Output the [x, y] coordinate of the center of the cell containing the given text.  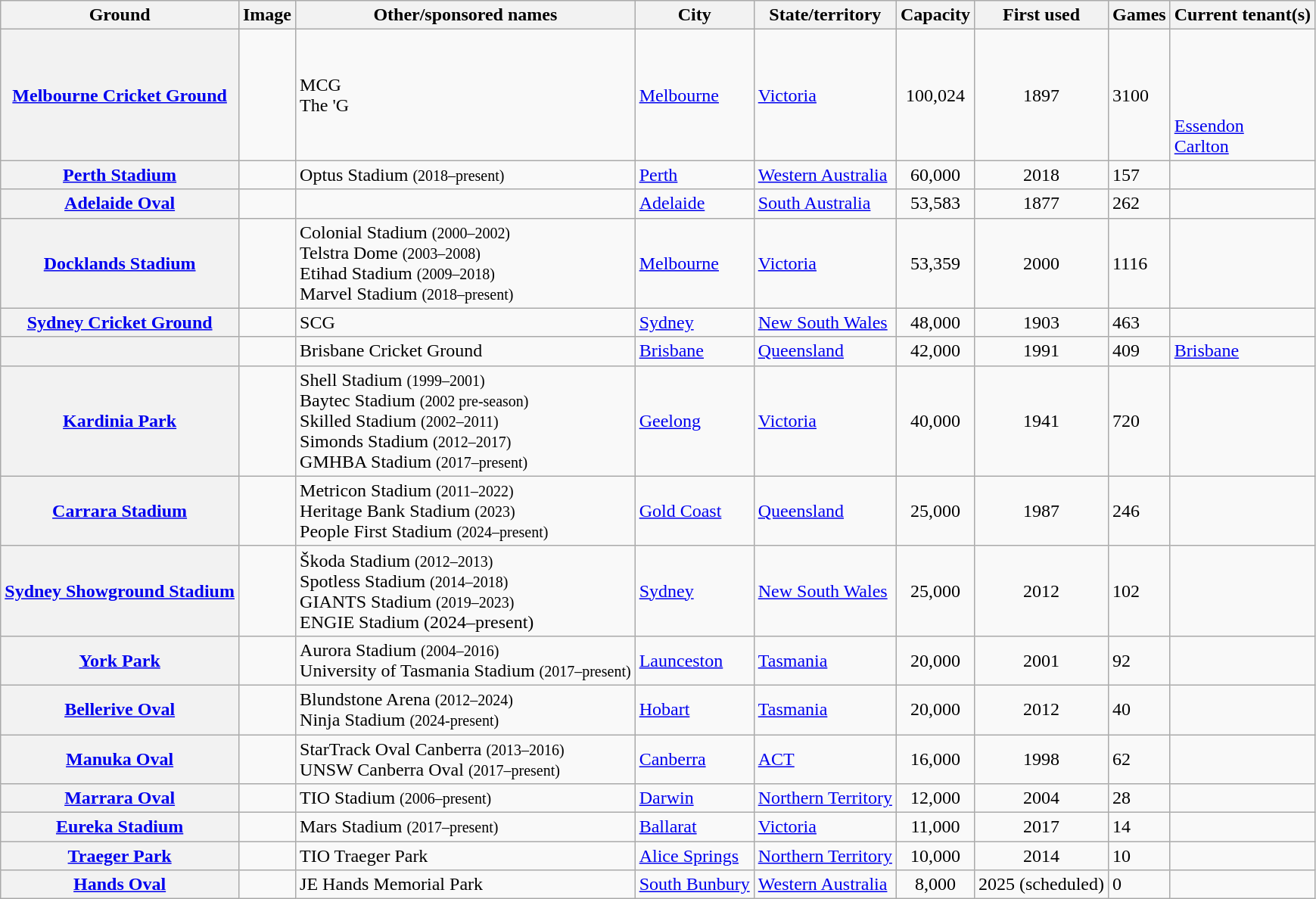
Other/sponsored names [466, 15]
Perth Stadium [120, 175]
Games [1140, 15]
Metricon Stadium (2011–2022) Heritage Bank Stadium (2023) People First Stadium (2024–present) [466, 511]
246 [1140, 511]
40,000 [935, 421]
14 [1140, 827]
Hobart [695, 710]
92 [1140, 660]
53,359 [935, 263]
TIO Traeger Park [466, 856]
10,000 [935, 856]
ACT [825, 758]
Ground [120, 15]
Marrara Oval [120, 798]
Current tenant(s) [1243, 15]
Kardinia Park [120, 421]
1116 [1140, 263]
Geelong [695, 421]
Manuka Oval [120, 758]
2000 [1041, 263]
11,000 [935, 827]
100,024 [935, 95]
Carrara Stadium [120, 511]
262 [1140, 204]
3100 [1140, 95]
Bellerive Oval [120, 710]
South Australia [825, 204]
Škoda Stadium (2012–2013)Spotless Stadium (2014–2018)GIANTS Stadium (2019–2023)ENGIE Stadium (2024–present) [466, 590]
Melbourne Cricket Ground [120, 95]
City [695, 15]
Adelaide Oval [120, 204]
1897 [1041, 95]
StarTrack Oval Canberra (2013–2016) UNSW Canberra Oval (2017–present) [466, 758]
1987 [1041, 511]
0 [1140, 885]
First used [1041, 15]
Launceston [695, 660]
Mars Stadium (2017–present) [466, 827]
10 [1140, 856]
Shell Stadium (1999–2001)Baytec Stadium (2002 pre-season)Skilled Stadium (2002–2011)Simonds Stadium (2012–2017)GMHBA Stadium (2017–present) [466, 421]
Brisbane Cricket Ground [466, 351]
48,000 [935, 322]
12,000 [935, 798]
8,000 [935, 885]
1941 [1041, 421]
720 [1140, 421]
1877 [1041, 204]
16,000 [935, 758]
Adelaide [695, 204]
Gold Coast [695, 511]
42,000 [935, 351]
2014 [1041, 856]
Docklands Stadium [120, 263]
2018 [1041, 175]
102 [1140, 590]
2025 (scheduled) [1041, 885]
28 [1140, 798]
2017 [1041, 827]
SCG [466, 322]
Sydney Cricket Ground [120, 322]
409 [1140, 351]
Eureka Stadium [120, 827]
Aurora Stadium (2004–2016)University of Tasmania Stadium (2017–present) [466, 660]
60,000 [935, 175]
1903 [1041, 322]
463 [1140, 322]
Sydney Showground Stadium [120, 590]
Capacity [935, 15]
York Park [120, 660]
Blundstone Arena (2012–2024)Ninja Stadium (2024-present) [466, 710]
1991 [1041, 351]
Image [266, 15]
State/territory [825, 15]
Traeger Park [120, 856]
Perth [695, 175]
South Bunbury [695, 885]
Darwin [695, 798]
Hands Oval [120, 885]
EssendonCarlton [1243, 95]
Optus Stadium (2018–present) [466, 175]
1998 [1041, 758]
Ballarat [695, 827]
40 [1140, 710]
TIO Stadium (2006–present) [466, 798]
157 [1140, 175]
JE Hands Memorial Park [466, 885]
Colonial Stadium (2000–2002)Telstra Dome (2003–2008)Etihad Stadium (2009–2018)Marvel Stadium (2018–present) [466, 263]
Alice Springs [695, 856]
53,583 [935, 204]
2004 [1041, 798]
2001 [1041, 660]
Canberra [695, 758]
MCGThe 'G [466, 95]
62 [1140, 758]
